Return the [X, Y] coordinate for the center point of the cell that contains the specified text.  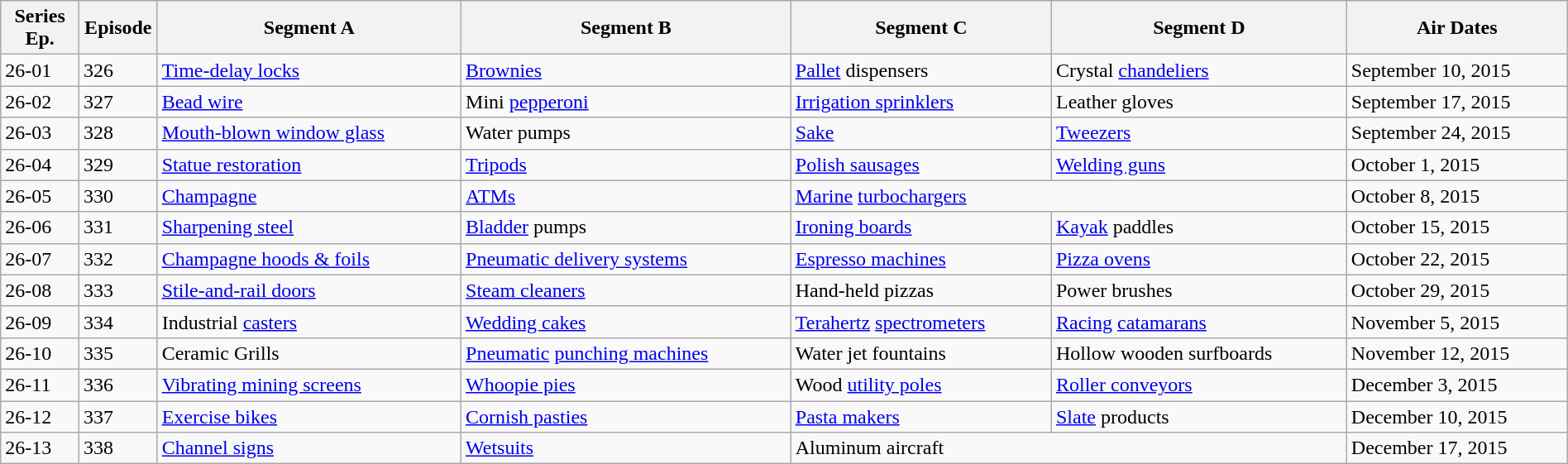
Water jet fountains [921, 353]
November 5, 2015 [1457, 322]
Polish sausages [921, 165]
Champagne hoods & foils [309, 259]
Tripods [627, 165]
332 [117, 259]
Kayak paddles [1199, 227]
26-08 [40, 290]
Steam cleaners [627, 290]
Ceramic Grills [309, 353]
December 3, 2015 [1457, 385]
Mouth-blown window glass [309, 133]
Roller conveyors [1199, 385]
Pneumatic delivery systems [627, 259]
Crystal chandeliers [1199, 70]
Exercise bikes [309, 416]
26-11 [40, 385]
26-02 [40, 102]
338 [117, 448]
Racing catamarans [1199, 322]
December 17, 2015 [1457, 448]
October 15, 2015 [1457, 227]
October 8, 2015 [1457, 196]
26-05 [40, 196]
Terahertz spectrometers [921, 322]
Whoopie pies [627, 385]
Stile-and-rail doors [309, 290]
334 [117, 322]
331 [117, 227]
26-01 [40, 70]
Tweezers [1199, 133]
Mini pepperoni [627, 102]
Wedding cakes [627, 322]
Channel signs [309, 448]
Segment D [1199, 28]
November 12, 2015 [1457, 353]
Segment A [309, 28]
26-04 [40, 165]
26-07 [40, 259]
Brownies [627, 70]
Champagne [309, 196]
26-12 [40, 416]
Bladder pumps [627, 227]
Vibrating mining screens [309, 385]
Industrial casters [309, 322]
26-10 [40, 353]
October 1, 2015 [1457, 165]
26-09 [40, 322]
Bead wire [309, 102]
Irrigation sprinklers [921, 102]
Segment C [921, 28]
Wood utility poles [921, 385]
Aluminum aircraft [1068, 448]
Series Ep. [40, 28]
Time-delay locks [309, 70]
September 10, 2015 [1457, 70]
336 [117, 385]
26-13 [40, 448]
Air Dates [1457, 28]
26-06 [40, 227]
337 [117, 416]
330 [117, 196]
Pneumatic punching machines [627, 353]
September 17, 2015 [1457, 102]
Sake [921, 133]
Cornish pasties [627, 416]
Hollow wooden surfboards [1199, 353]
335 [117, 353]
ATMs [627, 196]
Hand-held pizzas [921, 290]
Sharpening steel [309, 227]
Statue restoration [309, 165]
327 [117, 102]
October 29, 2015 [1457, 290]
Welding guns [1199, 165]
December 10, 2015 [1457, 416]
333 [117, 290]
Slate products [1199, 416]
26-03 [40, 133]
Pallet dispensers [921, 70]
Espresso machines [921, 259]
Water pumps [627, 133]
Leather gloves [1199, 102]
October 22, 2015 [1457, 259]
329 [117, 165]
Marine turbochargers [1068, 196]
328 [117, 133]
Power brushes [1199, 290]
Pizza ovens [1199, 259]
Wetsuits [627, 448]
Pasta makers [921, 416]
Episode [117, 28]
September 24, 2015 [1457, 133]
326 [117, 70]
Ironing boards [921, 227]
Segment B [627, 28]
